Detect which cell encompasses the target text, then output its (X, Y) center coordinate. 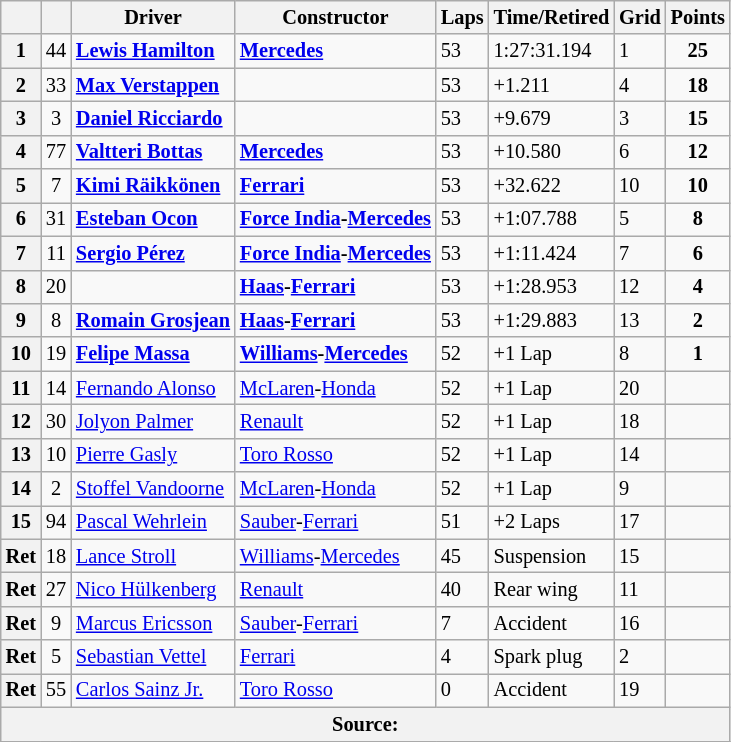
+1:28.953 (552, 287)
1:27:31.194 (552, 51)
Source: (366, 724)
Lance Stroll (153, 556)
Stoffel Vandoorne (153, 489)
27 (56, 589)
45 (462, 556)
44 (56, 51)
Kimi Räikkönen (153, 186)
Carlos Sainz Jr. (153, 690)
+2 Laps (552, 522)
+1:07.788 (552, 219)
Nico Hülkenberg (153, 589)
Constructor (336, 17)
+32.622 (552, 186)
31 (56, 219)
Points (698, 17)
Spark plug (552, 657)
17 (640, 522)
25 (698, 51)
55 (56, 690)
+1:29.883 (552, 320)
Laps (462, 17)
Pierre Gasly (153, 455)
Fernando Alonso (153, 388)
0 (462, 690)
Suspension (552, 556)
Marcus Ericsson (153, 623)
Jolyon Palmer (153, 421)
33 (56, 85)
Sergio Pérez (153, 253)
Felipe Massa (153, 354)
40 (462, 589)
Romain Grosjean (153, 320)
+9.679 (552, 118)
Time/Retired (552, 17)
77 (56, 152)
Valtteri Bottas (153, 152)
51 (462, 522)
Rear wing (552, 589)
+1:11.424 (552, 253)
94 (56, 522)
16 (640, 623)
+10.580 (552, 152)
Lewis Hamilton (153, 51)
+1.211 (552, 85)
30 (56, 421)
Max Verstappen (153, 85)
Pascal Wehrlein (153, 522)
Grid (640, 17)
Esteban Ocon (153, 219)
Daniel Ricciardo (153, 118)
Sebastian Vettel (153, 657)
Driver (153, 17)
